Detect which cell encompasses the target text, then output its [X, Y] center coordinate. 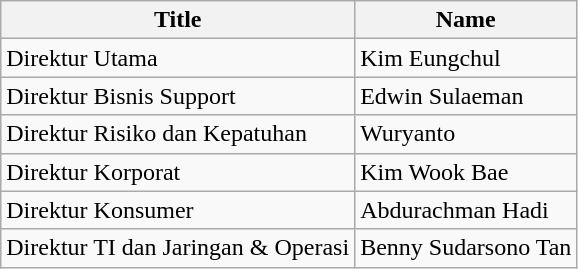
Direktur TI dan Jaringan & Operasi [178, 248]
Direktur Risiko dan Kepatuhan [178, 134]
Name [466, 20]
Direktur Bisnis Support [178, 96]
Abdurachman Hadi [466, 210]
Benny Sudarsono Tan [466, 248]
Edwin Sulaeman [466, 96]
Direktur Konsumer [178, 210]
Kim Wook Bae [466, 172]
Direktur Korporat [178, 172]
Direktur Utama [178, 58]
Title [178, 20]
Kim Eungchul [466, 58]
Wuryanto [466, 134]
